Output the [X, Y] coordinate of the center of the cell containing the given text.  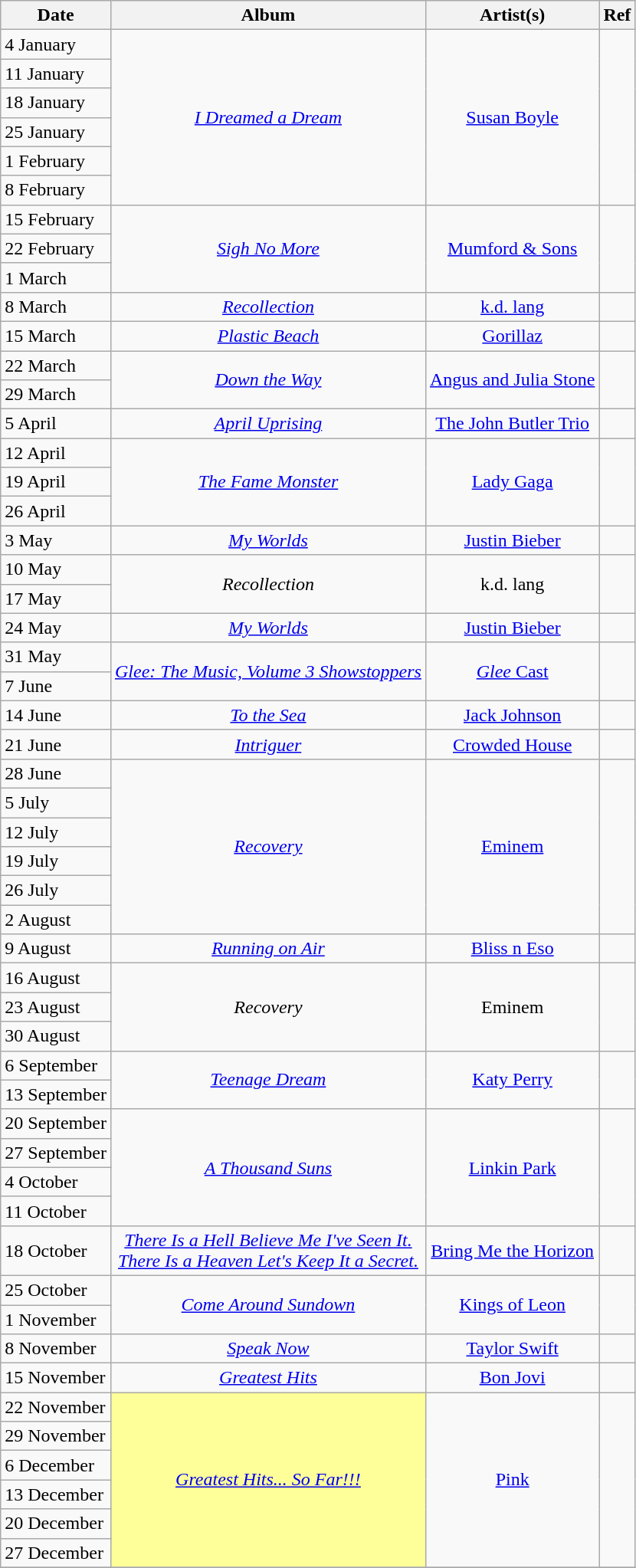
2 August [56, 920]
Running on Air [268, 949]
Greatest Hits [268, 1378]
6 September [56, 1065]
15 November [56, 1378]
13 December [56, 1494]
1 February [56, 161]
Pink [512, 1480]
A Thousand Suns [268, 1167]
4 January [56, 44]
Bliss n Eso [512, 949]
8 March [56, 307]
23 August [56, 1007]
25 January [56, 132]
Artist(s) [512, 15]
27 December [56, 1553]
Ref [618, 15]
5 April [56, 424]
The John Butler Trio [512, 424]
25 October [56, 1290]
1 March [56, 277]
Glee: The Music, Volume 3 Showstoppers [268, 671]
12 April [56, 453]
16 August [56, 978]
13 September [56, 1094]
There Is a Hell Believe Me I've Seen It.There Is a Heaven Let's Keep It a Secret. [268, 1251]
18 January [56, 103]
Kings of Leon [512, 1304]
9 August [56, 949]
24 May [56, 628]
Teenage Dream [268, 1080]
11 October [56, 1211]
15 February [56, 219]
26 July [56, 891]
28 June [56, 773]
20 December [56, 1524]
20 September [56, 1124]
The Fame Monster [268, 482]
31 May [56, 657]
26 April [56, 511]
Mumford & Sons [512, 248]
18 October [56, 1251]
7 June [56, 686]
Album [268, 15]
Lady Gaga [512, 482]
27 September [56, 1153]
Linkin Park [512, 1167]
6 December [56, 1465]
10 May [56, 569]
Taylor Swift [512, 1349]
8 February [56, 190]
8 November [56, 1349]
Jack Johnson [512, 715]
22 February [56, 248]
Bring Me the Horizon [512, 1251]
29 November [56, 1436]
11 January [56, 74]
22 March [56, 366]
Intriguer [268, 744]
Greatest Hits... So Far!!! [268, 1480]
12 July [56, 832]
Angus and Julia Stone [512, 380]
Come Around Sundown [268, 1304]
Date [56, 15]
17 May [56, 599]
Glee Cast [512, 671]
Crowded House [512, 744]
Katy Perry [512, 1080]
19 April [56, 482]
3 May [56, 540]
I Dreamed a Dream [268, 117]
Bon Jovi [512, 1378]
Down the Way [268, 380]
30 August [56, 1036]
15 March [56, 336]
4 October [56, 1182]
21 June [56, 744]
Plastic Beach [268, 336]
To the Sea [268, 715]
April Uprising [268, 424]
14 June [56, 715]
1 November [56, 1319]
Susan Boyle [512, 117]
22 November [56, 1407]
29 March [56, 395]
19 July [56, 861]
5 July [56, 802]
Speak Now [268, 1349]
Sigh No More [268, 248]
Gorillaz [512, 336]
